From the cell containing the given text, extract its center point as (X, Y) coordinate. 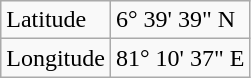
81° 10' 37" E (180, 58)
Latitude (56, 20)
6° 39' 39" N (180, 20)
Longitude (56, 58)
